Output the [x, y] coordinate of the center of the cell containing the given text.  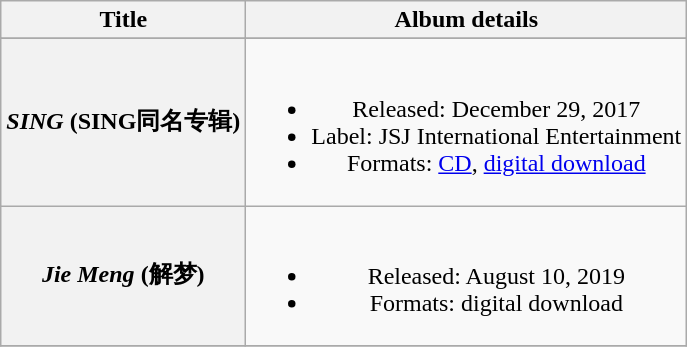
Jie Meng (解梦) [124, 276]
Album details [466, 20]
SING (SING同名专辑) [124, 122]
Title [124, 20]
Released: December 29, 2017Label: JSJ International EntertainmentFormats: CD, digital download [466, 122]
Released: August 10, 2019Formats: digital download [466, 276]
